Provide the [x, y] coordinate of the cell's center where the given text is located.  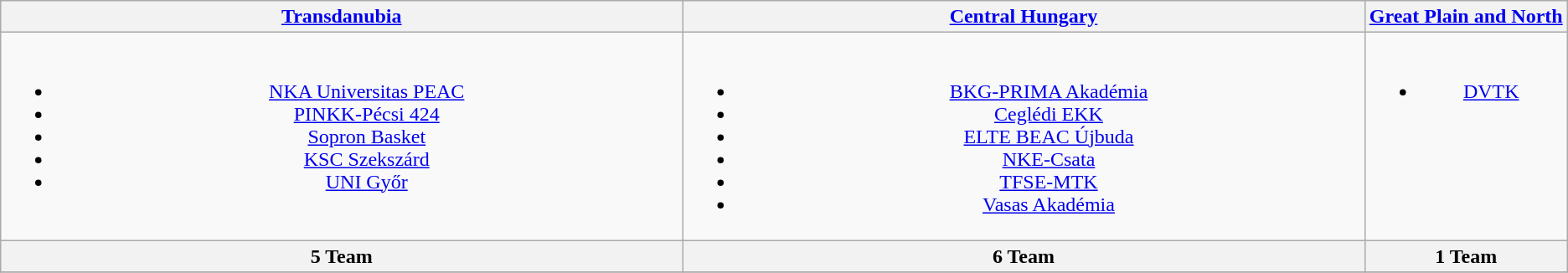
Central Hungary [1024, 17]
6 Team [1024, 256]
BKG-PRIMA AkadémiaCeglédi EKKELTE BEAC ÚjbudaNKE-CsataTFSE-MTKVasas Akadémia [1024, 136]
NKA Universitas PEACPINKK-Pécsi 424Sopron BasketKSC SzekszárdUNI Győr [342, 136]
Transdanubia [342, 17]
Great Plain and North [1466, 17]
DVTK [1466, 136]
1 Team [1466, 256]
5 Team [342, 256]
